Return the (X, Y) coordinate for the center point of the cell that contains the specified text.  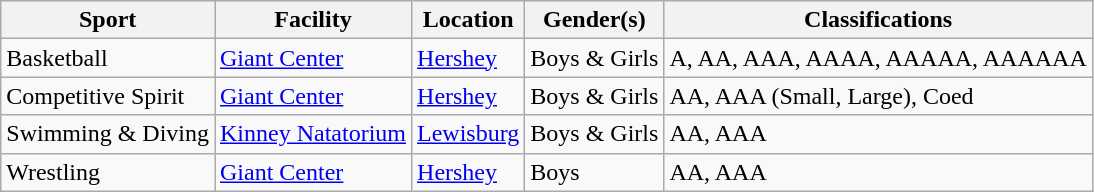
Competitive Spirit (108, 96)
Kinney Natatorium (312, 134)
A, AA, AAA, AAAA, AAAAA, AAAAAA (878, 58)
Location (468, 20)
Facility (312, 20)
AA, AAA (Small, Large), Coed (878, 96)
Boys (594, 172)
Basketball (108, 58)
Wrestling (108, 172)
Classifications (878, 20)
Gender(s) (594, 20)
Sport (108, 20)
Swimming & Diving (108, 134)
Lewisburg (468, 134)
